Provide the (x, y) coordinate of the cell's center where the given text is located.  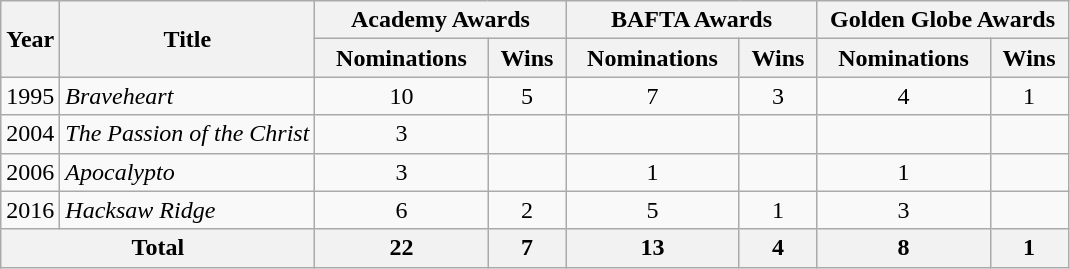
8 (904, 248)
Golden Globe Awards (942, 20)
10 (402, 96)
Braveheart (188, 96)
BAFTA Awards (692, 20)
13 (652, 248)
Apocalypto (188, 172)
Title (188, 39)
Hacksaw Ridge (188, 210)
2006 (30, 172)
2016 (30, 210)
The Passion of the Christ (188, 134)
22 (402, 248)
Year (30, 39)
6 (402, 210)
Total (158, 248)
2004 (30, 134)
1995 (30, 96)
2 (527, 210)
Academy Awards (440, 20)
